Locate the cell with the specified text and output its [X, Y] center coordinate. 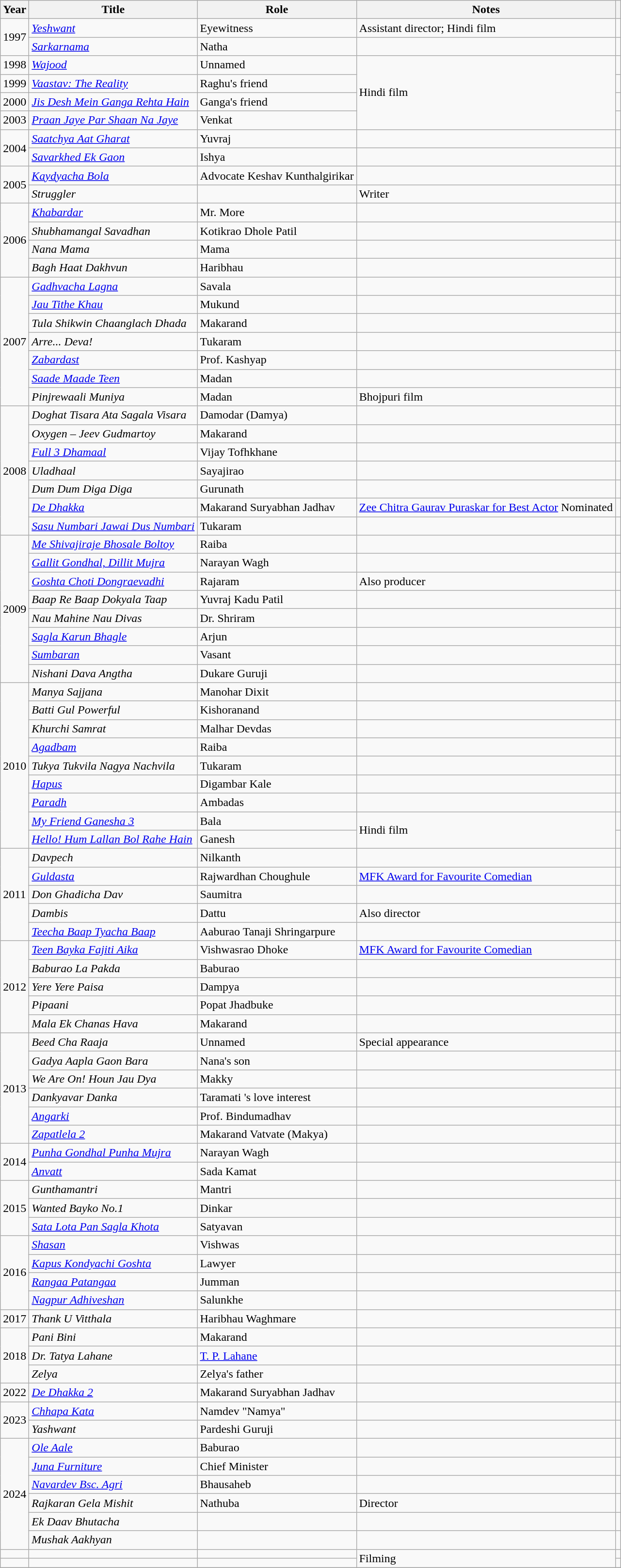
Bala [277, 821]
Yuvraj Kadu Patil [277, 600]
Teecha Baap Tyacha Baap [113, 931]
Nau Mahine Nau Divas [113, 618]
Rajaram [277, 581]
Mantri [277, 1190]
Shasan [113, 1245]
Natha [277, 47]
Juna Furniture [113, 1466]
Guldasta [113, 876]
Wajood [113, 65]
Vaastav: The Reality [113, 83]
Sarkarnama [113, 47]
2005 [15, 185]
Agadbam [113, 747]
Also producer [486, 581]
Haribhau Waghmare [277, 1319]
Teen Bayka Fajiti Aika [113, 950]
2023 [15, 1420]
Ishya [277, 157]
De Dhakka [113, 507]
Manohar Dixit [277, 692]
Pani Bini [113, 1337]
Prof. Bindumadhav [277, 1116]
Assistant director; Hindi film [486, 28]
Ek Daav Bhutacha [113, 1521]
Bagh Haat Dakhvun [113, 268]
Baap Re Baap Dokyala Taap [113, 600]
Ole Aale [113, 1448]
Angarki [113, 1116]
Digambar Kale [277, 784]
Paradh [113, 802]
Gallit Gondhal, Dillit Mujra [113, 563]
1998 [15, 65]
Saumitra [277, 895]
Zelya's father [277, 1374]
Sumbaran [113, 655]
Tukya Tukvila Nagya Nachvila [113, 765]
Notes [486, 10]
Jumman [277, 1282]
Dr. Shriram [277, 618]
Rajkaran Gela Mishit [113, 1503]
Punha Gondhal Punha Mujra [113, 1153]
Nilkanth [277, 858]
Yashwant [113, 1429]
Saade Maade Teen [113, 378]
Dampya [277, 987]
Uladhaal [113, 470]
Oxygen – Jeev Gudmartoy [113, 434]
Rangaa Patangaa [113, 1282]
Beed Cha Raaja [113, 1042]
Dattu [277, 913]
Damodar (Damya) [277, 415]
Dr. Tatya Lahane [113, 1355]
2022 [15, 1392]
Goshta Choti Dongraevadhi [113, 581]
Kaydyacha Bola [113, 175]
2017 [15, 1319]
Bhojpuri film [486, 397]
Writer [486, 194]
Hapus [113, 784]
Arjun [277, 637]
Sata Lota Pan Sagla Khota [113, 1226]
Vasant [277, 655]
Thank U Vitthala [113, 1319]
Director [486, 1503]
Mala Ek Chanas Hava [113, 1024]
Satyavan [277, 1226]
2013 [15, 1088]
Shubhamangal Savadhan [113, 231]
Praan Jaye Par Shaan Na Jaye [113, 120]
Makarand Vatvate (Makya) [277, 1134]
Bhausaheb [277, 1485]
Filming [486, 1558]
Nana's son [277, 1060]
Baburao La Pakda [113, 968]
Nagpur Adhiveshan [113, 1300]
Zelya [113, 1374]
Savarkhed Ek Gaon [113, 157]
1999 [15, 83]
2004 [15, 148]
Role [277, 10]
Sagla Karun Bhagle [113, 637]
Chief Minister [277, 1466]
Don Ghadicha Dav [113, 895]
Wanted Bayko No.1 [113, 1208]
Jis Desh Mein Ganga Rehta Hain [113, 102]
2010 [15, 765]
Special appearance [486, 1042]
Prof. Kashyap [277, 360]
Struggler [113, 194]
2008 [15, 470]
Kotikrao Dhole Patil [277, 231]
Pipaani [113, 1005]
Title [113, 10]
Me Shivajiraje Bhosale Boltoy [113, 544]
2003 [15, 120]
Gadhvacha Lagna [113, 286]
Lawyer [277, 1263]
Sasu Numbari Jawai Dus Numbari [113, 526]
We Are On! Houn Jau Dya [113, 1079]
Popat Jhadbuke [277, 1005]
Doghat Tisara Ata Sagala Visara [113, 415]
Zee Chitra Gaurav Puraskar for Best Actor Nominated [486, 507]
Namdev "Namya" [277, 1411]
Pinjrewaali Muniya [113, 397]
2014 [15, 1162]
Davpech [113, 858]
Yuvraj [277, 139]
2007 [15, 342]
Nishani Dava Angtha [113, 673]
Year [15, 10]
Gunthamantri [113, 1190]
2006 [15, 240]
Eyewitness [277, 28]
Chhapa Kata [113, 1411]
2016 [15, 1273]
Vijay Tofhkhane [277, 452]
Arre... Deva! [113, 342]
Khurchi Samrat [113, 729]
Mushak Aakhyan [113, 1540]
Mr. More [277, 212]
Dukare Guruji [277, 673]
Mukund [277, 305]
Vishwasrao Dhoke [277, 950]
Tula Shikwin Chaanglach Dhada [113, 323]
Advocate Keshav Kunthalgirikar [277, 175]
Dum Dum Diga Diga [113, 489]
Nana Mama [113, 249]
Ganga's friend [277, 102]
De Dhakka 2 [113, 1392]
Kishoranand [277, 710]
2009 [15, 609]
Gurunath [277, 489]
Sayajirao [277, 470]
Savala [277, 286]
Full 3 Dhamaal [113, 452]
Ganesh [277, 839]
2012 [15, 987]
Manya Sajjana [113, 692]
Makky [277, 1079]
Mama [277, 249]
2011 [15, 895]
T. P. Lahane [277, 1355]
Khabardar [113, 212]
Malhar Devdas [277, 729]
Kapus Kondyachi Goshta [113, 1263]
Anvatt [113, 1171]
2000 [15, 102]
Sada Kamat [277, 1171]
Nathuba [277, 1503]
1997 [15, 37]
Vishwas [277, 1245]
2018 [15, 1355]
Ambadas [277, 802]
Aaburao Tanaji Shringarpure [277, 931]
Zabardast [113, 360]
Dambis [113, 913]
Rajwardhan Choughule [277, 876]
Haribhau [277, 268]
Taramati 's love interest [277, 1097]
Batti Gul Powerful [113, 710]
Hello! Hum Lallan Bol Rahe Hain [113, 839]
Yere Yere Paisa [113, 987]
Saatchya Aat Gharat [113, 139]
Venkat [277, 120]
2015 [15, 1208]
Pardeshi Guruji [277, 1429]
My Friend Ganesha 3 [113, 821]
Zapatlela 2 [113, 1134]
Dankyavar Danka [113, 1097]
Yeshwant [113, 28]
2024 [15, 1494]
Navardev Bsc. Agri [113, 1485]
Gadya Aapla Gaon Bara [113, 1060]
Dinkar [277, 1208]
Also director [486, 913]
Salunkhe [277, 1300]
Raghu's friend [277, 83]
Jau Tithe Khau [113, 305]
